Locate the cell with the specified text and output its (x, y) center coordinate. 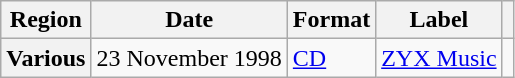
Format (331, 20)
Date (189, 20)
ZYX Music (439, 58)
Label (439, 20)
Region (46, 20)
23 November 1998 (189, 58)
CD (331, 58)
Various (46, 58)
